For the text-containing cell, return its midpoint in [X, Y] coordinate format. 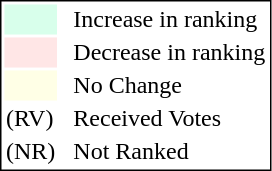
Received Votes [170, 119]
Decrease in ranking [170, 53]
No Change [170, 85]
Not Ranked [170, 151]
(NR) [30, 151]
(RV) [30, 119]
Increase in ranking [170, 19]
